Find where the given text appears and provide that cell's center as [x, y] coordinate. 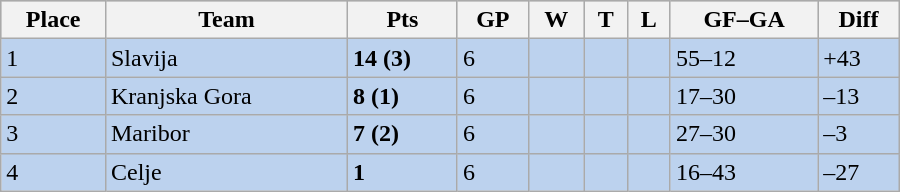
Slavija [226, 58]
Diff [859, 20]
L [648, 20]
4 [54, 172]
–27 [859, 172]
–3 [859, 134]
7 (2) [402, 134]
17–30 [744, 96]
Team [226, 20]
3 [54, 134]
Place [54, 20]
16–43 [744, 172]
Pts [402, 20]
2 [54, 96]
GF–GA [744, 20]
Maribor [226, 134]
55–12 [744, 58]
T [606, 20]
GP [492, 20]
Kranjska Gora [226, 96]
Celje [226, 172]
14 (3) [402, 58]
+43 [859, 58]
27–30 [744, 134]
–13 [859, 96]
8 (1) [402, 96]
W [556, 20]
